Return [x, y] of the center of cell containing provided text 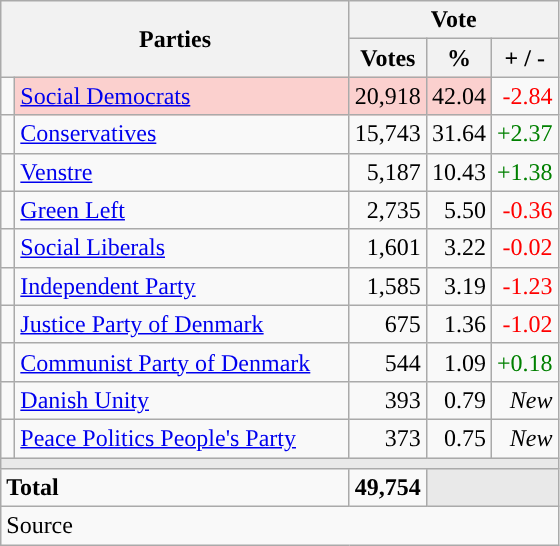
31.64 [458, 134]
Green Left [182, 210]
10.43 [458, 172]
% [458, 58]
Independent Party [182, 286]
-0.02 [524, 248]
15,743 [388, 134]
Source [280, 526]
Venstre [182, 172]
20,918 [388, 96]
+ / - [524, 58]
Danish Unity [182, 400]
49,754 [388, 488]
42.04 [458, 96]
+1.38 [524, 172]
Total [176, 488]
+0.18 [524, 362]
Votes [388, 58]
1.36 [458, 324]
Social Liberals [182, 248]
373 [388, 438]
1,601 [388, 248]
-1.23 [524, 286]
-0.36 [524, 210]
Peace Politics People's Party [182, 438]
2,735 [388, 210]
Conservatives [182, 134]
-1.02 [524, 324]
Social Democrats [182, 96]
1,585 [388, 286]
393 [388, 400]
Justice Party of Denmark [182, 324]
0.75 [458, 438]
3.22 [458, 248]
3.19 [458, 286]
0.79 [458, 400]
5,187 [388, 172]
-2.84 [524, 96]
1.09 [458, 362]
Communist Party of Denmark [182, 362]
675 [388, 324]
Vote [454, 20]
5.50 [458, 210]
+2.37 [524, 134]
Parties [176, 39]
544 [388, 362]
